Return the [x, y] coordinate for the center point of the cell that contains the specified text.  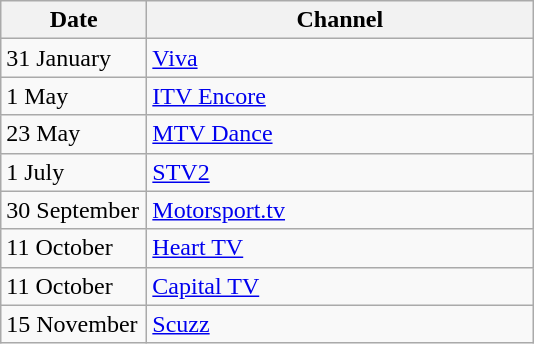
30 September [74, 210]
Date [74, 20]
15 November [74, 324]
Viva [340, 58]
MTV Dance [340, 134]
Heart TV [340, 248]
1 July [74, 172]
ITV Encore [340, 96]
Scuzz [340, 324]
Channel [340, 20]
31 January [74, 58]
Capital TV [340, 286]
1 May [74, 96]
23 May [74, 134]
Motorsport.tv [340, 210]
STV2 [340, 172]
